Return the (X, Y) coordinate for the center point of the cell that contains the specified text.  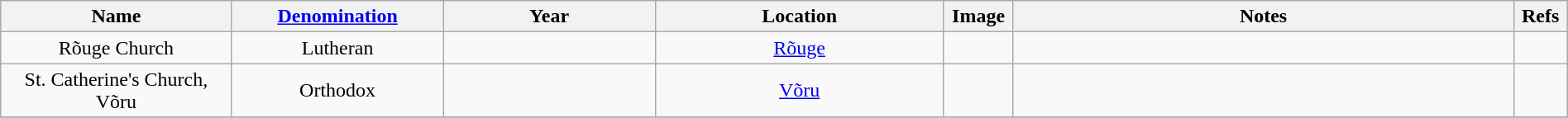
Notes (1264, 17)
Denomination (337, 17)
Image (978, 17)
Refs (1540, 17)
Rõuge Church (116, 48)
Year (549, 17)
Location (799, 17)
St. Catherine's Church, Võru (116, 91)
Võru (799, 91)
Orthodox (337, 91)
Rõuge (799, 48)
Name (116, 17)
Lutheran (337, 48)
